Return [x, y] of the center of cell containing provided text 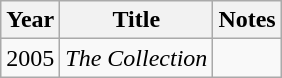
Notes [247, 20]
2005 [30, 58]
Year [30, 20]
Title [136, 20]
The Collection [136, 58]
